Scan for the cell matching the given text and deliver its (x, y) coordinate at center. 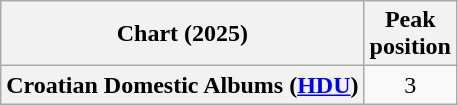
3 (410, 85)
Chart (2025) (182, 34)
Croatian Domestic Albums (HDU) (182, 85)
Peakposition (410, 34)
